Find where the given text appears and provide that cell's center as [x, y] coordinate. 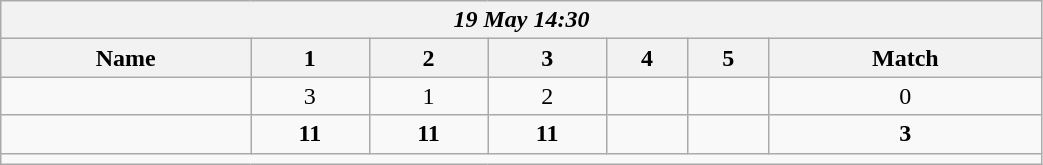
4 [648, 58]
19 May 14:30 [522, 20]
Name [126, 58]
5 [728, 58]
0 [906, 96]
Match [906, 58]
